Pinpoint the cell where the given text exists, returning its (x, y) midpoint coordinate. 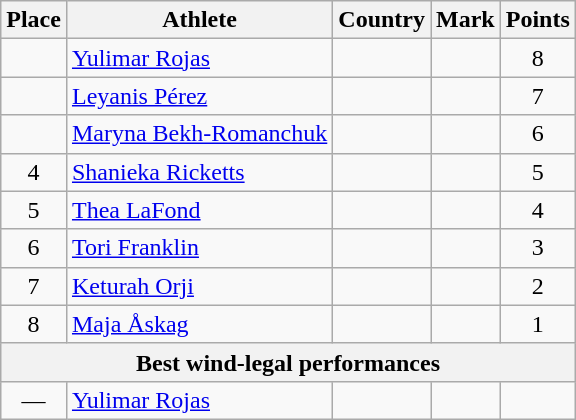
Leyanis Pérez (199, 96)
Keturah Orji (199, 286)
1 (538, 324)
Best wind-legal performances (288, 362)
Mark (466, 20)
Country (382, 20)
Points (538, 20)
Shanieka Ricketts (199, 172)
Tori Franklin (199, 248)
Place (34, 20)
— (34, 400)
Maja Åskag (199, 324)
3 (538, 248)
Maryna Bekh-Romanchuk (199, 134)
Athlete (199, 20)
2 (538, 286)
Thea LaFond (199, 210)
